Extract the [X, Y] coordinate from the center of the cell holding the provided text.  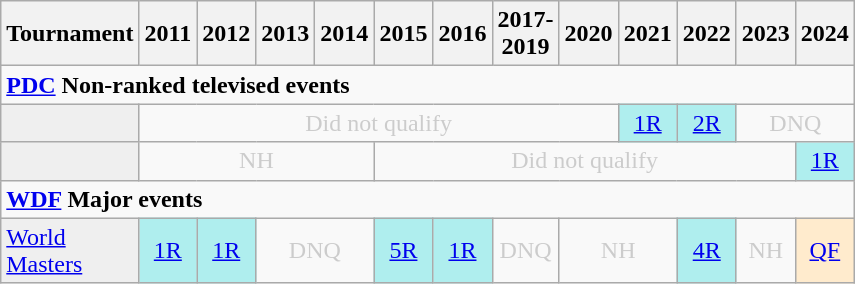
2022 [706, 34]
PDC Non-ranked televised events [428, 85]
5R [404, 250]
World Masters [70, 250]
2021 [648, 34]
2017-2019 [526, 34]
2011 [168, 34]
2012 [226, 34]
Tournament [70, 34]
2013 [286, 34]
2023 [766, 34]
2R [706, 123]
4R [706, 250]
2016 [462, 34]
2014 [344, 34]
2020 [588, 34]
2024 [824, 34]
2015 [404, 34]
QF [824, 250]
WDF Major events [428, 199]
